Scan for the cell matching the given text and deliver its (x, y) coordinate at center. 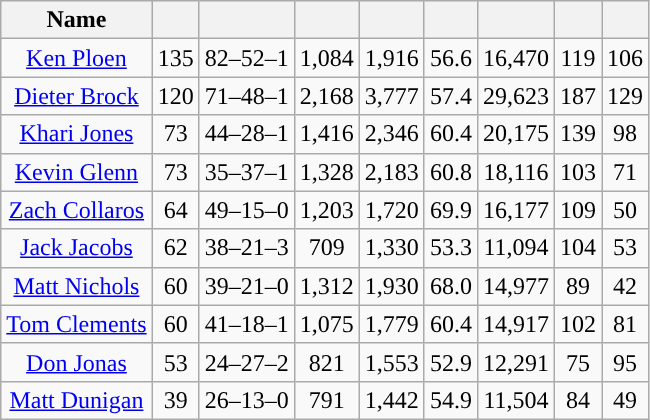
1,442 (392, 400)
54.9 (450, 400)
29,623 (516, 96)
Don Jonas (76, 362)
Ken Ploen (76, 58)
103 (578, 172)
2,183 (392, 172)
135 (176, 58)
Kevin Glenn (76, 172)
16,177 (516, 210)
2,346 (392, 134)
Tom Clements (76, 324)
Matt Nichols (76, 286)
56.6 (450, 58)
102 (578, 324)
68.0 (450, 286)
39 (176, 400)
64 (176, 210)
57.4 (450, 96)
42 (626, 286)
89 (578, 286)
139 (578, 134)
14,977 (516, 286)
187 (578, 96)
709 (326, 248)
24–27–2 (246, 362)
53.3 (450, 248)
821 (326, 362)
71–48–1 (246, 96)
44–28–1 (246, 134)
109 (578, 210)
Zach Collaros (76, 210)
1,328 (326, 172)
49 (626, 400)
Name (76, 20)
81 (626, 324)
1,553 (392, 362)
Dieter Brock (76, 96)
1,720 (392, 210)
1,930 (392, 286)
11,504 (516, 400)
16,470 (516, 58)
Khari Jones (76, 134)
14,917 (516, 324)
75 (578, 362)
20,175 (516, 134)
52.9 (450, 362)
1,084 (326, 58)
60.8 (450, 172)
1,312 (326, 286)
2,168 (326, 96)
35–37–1 (246, 172)
791 (326, 400)
1,330 (392, 248)
129 (626, 96)
49–15–0 (246, 210)
11,094 (516, 248)
18,116 (516, 172)
1,779 (392, 324)
39–21–0 (246, 286)
1,203 (326, 210)
1,916 (392, 58)
106 (626, 58)
71 (626, 172)
Jack Jacobs (76, 248)
38–21–3 (246, 248)
104 (578, 248)
1,416 (326, 134)
62 (176, 248)
69.9 (450, 210)
82–52–1 (246, 58)
98 (626, 134)
50 (626, 210)
120 (176, 96)
Matt Dunigan (76, 400)
84 (578, 400)
95 (626, 362)
26–13–0 (246, 400)
119 (578, 58)
3,777 (392, 96)
12,291 (516, 362)
41–18–1 (246, 324)
1,075 (326, 324)
